Return (X, Y) of the center of cell containing provided text 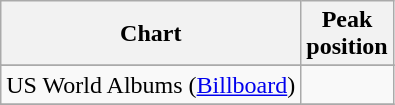
Peakposition (347, 34)
US World Albums (Billboard) (151, 85)
Chart (151, 34)
